Pinpoint the cell where the given text exists, returning its [X, Y] midpoint coordinate. 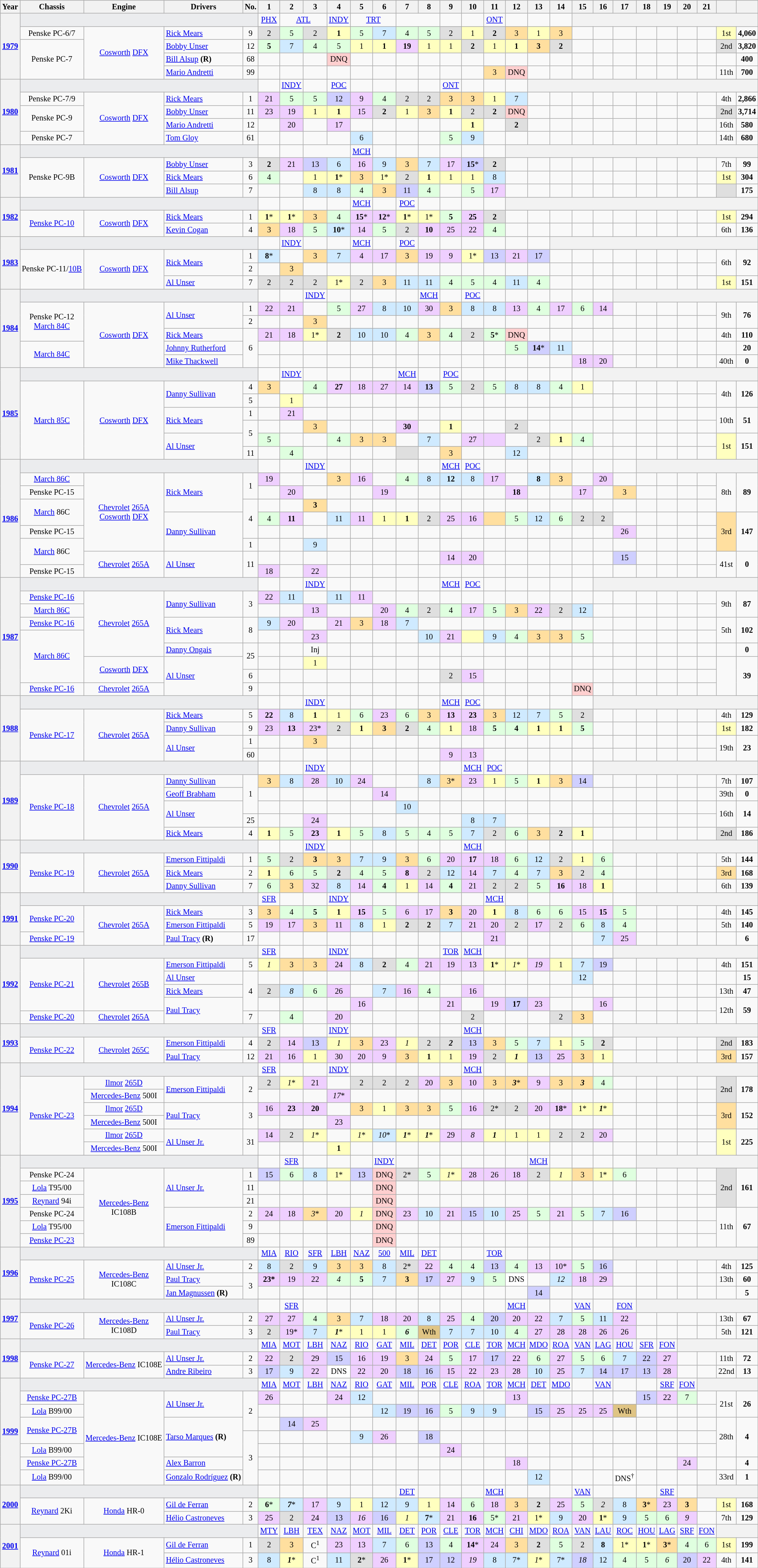
580 [747, 125]
Honda HR-0 [124, 1511]
182 [747, 728]
126 [747, 394]
125 [747, 1266]
1995 [10, 1201]
PHX [269, 20]
136 [747, 230]
Andre Ribeiro [203, 1372]
700 [747, 73]
92 [747, 263]
175 [747, 191]
1994 [10, 1109]
141 [747, 1560]
1987 [10, 636]
139 [747, 886]
680 [747, 138]
294 [747, 217]
DNS† [624, 1478]
1999 [10, 1432]
1992 [10, 984]
33rd [726, 1478]
500 [384, 1253]
Inj [315, 650]
ATL [303, 20]
10th [726, 420]
76 [747, 315]
Penske PC-9B [52, 177]
107 [747, 781]
3,820 [747, 46]
183 [747, 1043]
8th [726, 492]
121 [747, 1332]
Penske PC-12March 84C [52, 321]
147 [747, 532]
1997 [10, 1318]
68 [251, 59]
12* [384, 217]
1985 [10, 414]
Alex Barron [203, 1463]
Danny Ongais [203, 650]
1982 [10, 217]
31 [251, 1141]
152 [747, 1115]
Mercedes-Benz IC108C [124, 1280]
304 [747, 177]
1984 [10, 328]
Chevrolet 265C [124, 1049]
ROC [624, 1531]
Drivers [203, 7]
Jan Magnussen (R) [203, 1293]
Penske PC-22 [52, 1049]
19th [726, 748]
Penske PC-10 [52, 223]
72 [747, 1358]
28th [726, 1437]
1991 [10, 919]
400 [747, 59]
1998 [10, 1358]
Reynard 01i [52, 1552]
Penske PC-27 [52, 1364]
Penske PC-6/7 [52, 33]
1990 [10, 866]
Honda HR-1 [124, 1552]
Penske PC-26 [52, 1326]
Geoff Brabham [203, 794]
22nd [726, 1372]
225 [747, 1141]
Reynard 94i [52, 1201]
39th [726, 794]
178 [747, 1089]
Mike Thackwell [203, 361]
Chevrolet 265A Cosworth DFX [124, 512]
Tarso Marques (R) [203, 1437]
39 [747, 676]
No. [251, 7]
19* [292, 1332]
March 84C [52, 354]
Chassis [52, 7]
186 [747, 834]
17* [339, 1096]
Penske PC-25 [52, 1280]
1989 [10, 800]
Mercedes-Benz IC108D [124, 1326]
Penske PC-11/10B [52, 269]
Engine [124, 7]
Johnny Rutherford [203, 348]
157 [747, 1057]
110 [747, 335]
2,866 [747, 99]
Gonzalo Rodríguez (R) [203, 1478]
102 [747, 630]
Bill Alsup (R) [203, 59]
61 [251, 138]
6* [269, 1504]
Year [10, 7]
161 [747, 1188]
18* [560, 1109]
40th [726, 361]
2000 [10, 1505]
Tom Gloy [203, 138]
Penske PC-7/9 [52, 99]
1988 [10, 728]
2001 [10, 1546]
51 [747, 420]
Kevin Cogan [203, 230]
Penske PC-21 [52, 984]
144 [747, 860]
14th [726, 138]
1996 [10, 1273]
LAU [603, 1531]
Bill Alsup [203, 191]
87 [747, 603]
Penske PC-17 [52, 735]
32 [315, 886]
Mercedes-Benz IC108B [124, 1207]
47 [747, 991]
1979 [10, 46]
12th [726, 1011]
1983 [10, 263]
59 [747, 1011]
1986 [10, 519]
Chevrolet 265B [124, 984]
MTY [269, 1531]
199 [747, 1545]
1980 [10, 111]
3,714 [747, 112]
41st [726, 565]
Paul Tracy (R) [203, 938]
1981 [10, 171]
Reynard 2Ki [52, 1511]
1993 [10, 1043]
TRT [373, 20]
TEX [315, 1531]
CHI [516, 1531]
Penske PC-18 [52, 807]
145 [747, 912]
8* [269, 256]
21st [726, 1404]
Penske PC-9 [52, 119]
March 85C [52, 420]
4,060 [747, 33]
140 [747, 925]
